Return the (x, y) coordinate for the center point of the cell that contains the specified text.  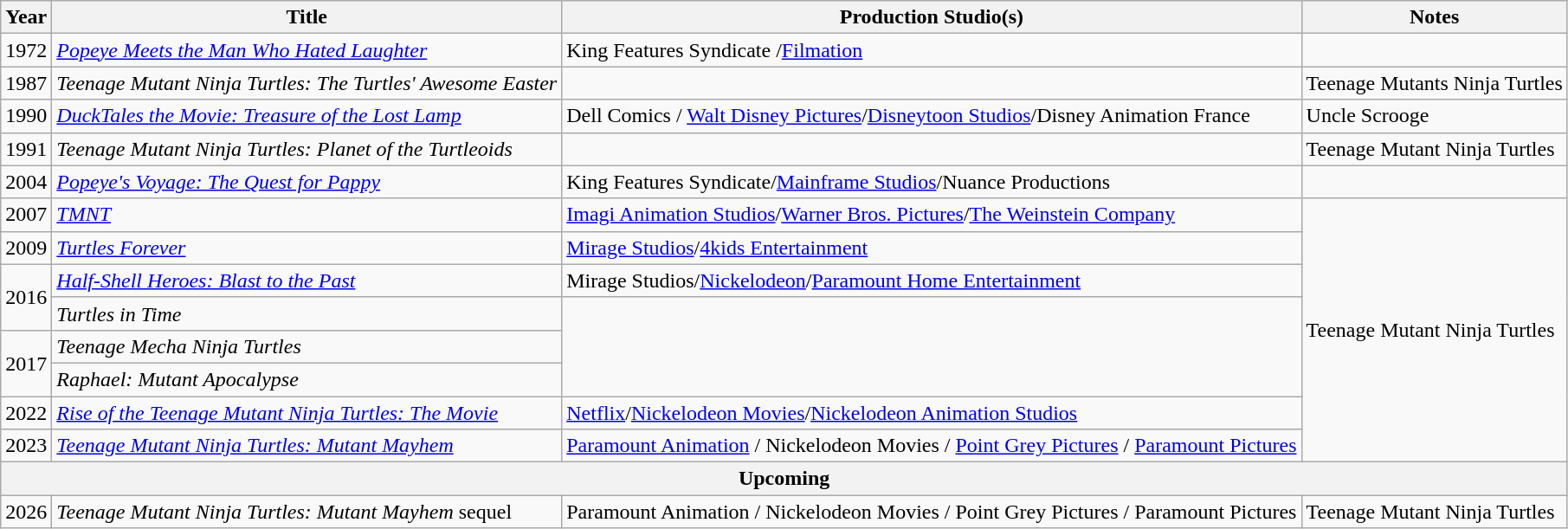
2023 (26, 446)
Teenage Mutant Ninja Turtles: Planet of the Turtleoids (307, 149)
Dell Comics / Walt Disney Pictures/Disneytoon Studios/Disney Animation France (932, 116)
Upcoming (784, 479)
1990 (26, 116)
Title (307, 17)
2016 (26, 297)
1991 (26, 149)
Year (26, 17)
Popeye Meets the Man Who Hated Laughter (307, 50)
Imagi Animation Studios/Warner Bros. Pictures/The Weinstein Company (932, 215)
Mirage Studios/4kids Entertainment (932, 248)
2026 (26, 512)
King Features Syndicate /Filmation (932, 50)
Raphael: Mutant Apocalypse (307, 379)
Production Studio(s) (932, 17)
Netflix/Nickelodeon Movies/Nickelodeon Animation Studios (932, 413)
2017 (26, 363)
2007 (26, 215)
1972 (26, 50)
Teenage Mutants Ninja Turtles (1434, 83)
Turtles Forever (307, 248)
Rise of the Teenage Mutant Ninja Turtles: The Movie (307, 413)
Teenage Mutant Ninja Turtles: Mutant Mayhem (307, 446)
DuckTales the Movie: Treasure of the Lost Lamp (307, 116)
Turtles in Time (307, 313)
Teenage Mecha Ninja Turtles (307, 346)
Teenage Mutant Ninja Turtles: The Turtles' Awesome Easter (307, 83)
2009 (26, 248)
King Features Syndicate/Mainframe Studios/Nuance Productions (932, 182)
Popeye's Voyage: The Quest for Pappy (307, 182)
2004 (26, 182)
Uncle Scrooge (1434, 116)
TMNT (307, 215)
Mirage Studios/Nickelodeon/Paramount Home Entertainment (932, 281)
Notes (1434, 17)
1987 (26, 83)
2022 (26, 413)
Teenage Mutant Ninja Turtles: Mutant Mayhem sequel (307, 512)
Half-Shell Heroes: Blast to the Past (307, 281)
